Search for the cell housing the specified text and yield its (X, Y) center coordinate. 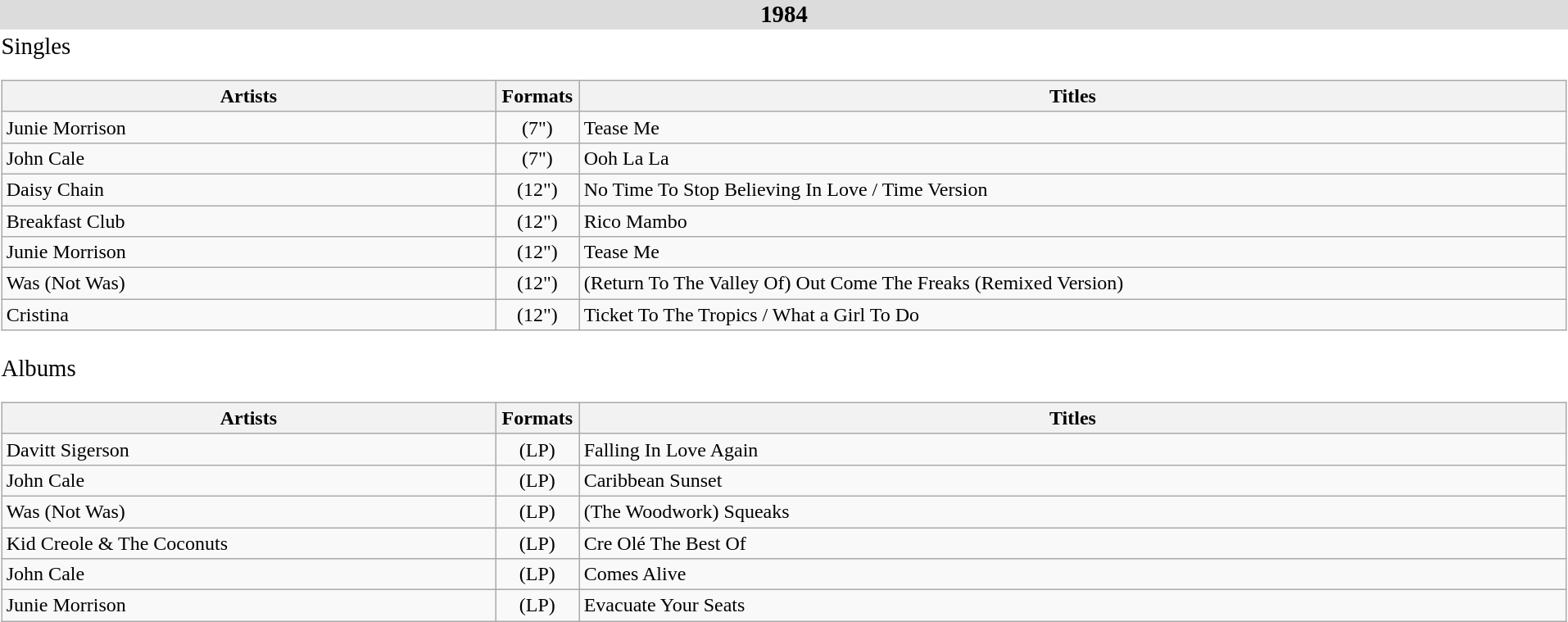
Comes Alive (1073, 574)
Rico Mambo (1073, 220)
Kid Creole & The Coconuts (248, 543)
Caribbean Sunset (1073, 480)
1984 (784, 15)
(Return To The Valley Of) Out Come The Freaks (Remixed Version) (1073, 284)
Cre Olé The Best Of (1073, 543)
(The Woodwork) Squeaks (1073, 511)
No Time To Stop Believing In Love / Time Version (1073, 189)
Davitt Sigerson (248, 449)
Daisy Chain (248, 189)
Cristina (248, 315)
Ooh La La (1073, 158)
Ticket To The Tropics / What a Girl To Do (1073, 315)
Falling In Love Again (1073, 449)
Evacuate Your Seats (1073, 606)
Breakfast Club (248, 220)
